Return the (x, y) coordinate for the center point of the cell that contains the specified text.  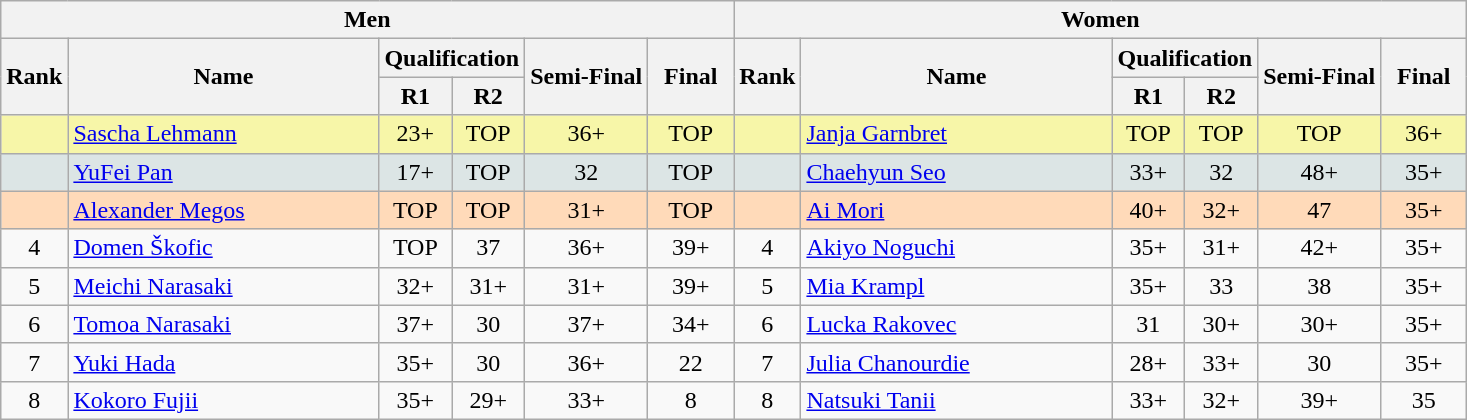
34+ (691, 324)
17+ (416, 172)
Sascha Lehmann (224, 134)
Women (1100, 20)
Janja Garnbret (956, 134)
42+ (1320, 248)
48+ (1320, 172)
40+ (1148, 210)
Meichi Narasaki (224, 286)
Tomoa Narasaki (224, 324)
YuFei Pan (224, 172)
Mia Krampl (956, 286)
Lucka Rakovec (956, 324)
Julia Chanourdie (956, 362)
47 (1320, 210)
Chaehyun Seo (956, 172)
28+ (1148, 362)
37 (488, 248)
Men (368, 20)
38 (1320, 286)
Yuki Hada (224, 362)
Kokoro Fujii (224, 400)
33 (1222, 286)
Akiyo Noguchi (956, 248)
31 (1148, 324)
Ai Mori (956, 210)
Natsuki Tanii (956, 400)
Alexander Megos (224, 210)
29+ (488, 400)
22 (691, 362)
35 (1424, 400)
23+ (416, 134)
Domen Škofic (224, 248)
